Provide the (x, y) coordinate of the cell's center where the given text is located.  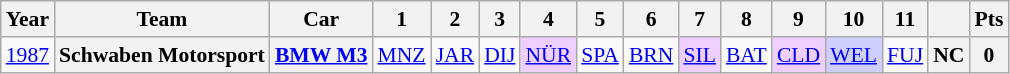
FUJ (905, 55)
SIL (700, 55)
BAT (746, 55)
2 (456, 19)
BRN (652, 55)
1 (401, 19)
Schwaben Motorsport (162, 55)
NC (948, 55)
JAR (456, 55)
SPA (600, 55)
3 (500, 19)
CLD (798, 55)
WEL (854, 55)
8 (746, 19)
9 (798, 19)
5 (600, 19)
Car (322, 19)
10 (854, 19)
MNZ (401, 55)
DIJ (500, 55)
6 (652, 19)
0 (988, 55)
4 (548, 19)
NÜR (548, 55)
1987 (28, 55)
Team (162, 19)
11 (905, 19)
BMW M3 (322, 55)
Pts (988, 19)
Year (28, 19)
7 (700, 19)
